Identify which cell holds the provided text, then report its (X, Y) central coordinate. 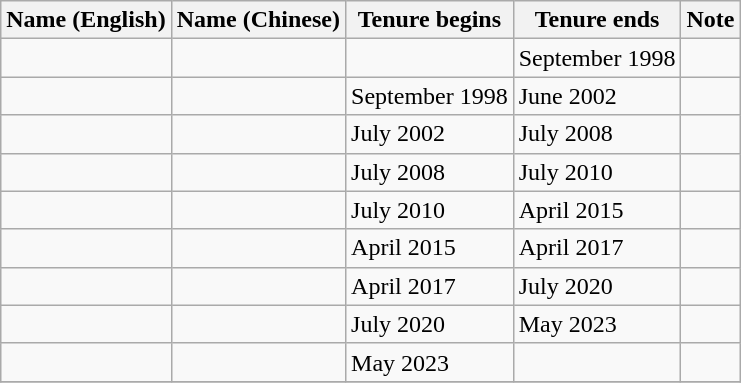
July 2002 (430, 134)
Name (English) (86, 20)
Name (Chinese) (258, 20)
Tenure begins (430, 20)
June 2002 (597, 96)
Tenure ends (597, 20)
Note (710, 20)
